Capture the cell that displays the provided text and extract its [x, y] central coordinate. 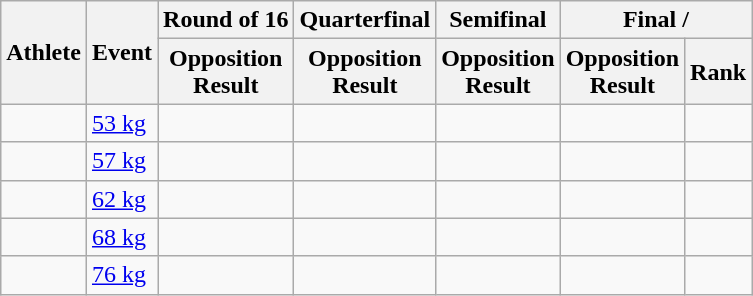
Athlete [44, 52]
Rank [718, 72]
76 kg [122, 275]
Quarterfinal [365, 20]
Round of 16 [226, 20]
62 kg [122, 199]
Final / [656, 20]
Semifinal [498, 20]
Event [122, 52]
68 kg [122, 237]
57 kg [122, 161]
53 kg [122, 123]
